Find where the given text appears and provide that cell's center as (x, y) coordinate. 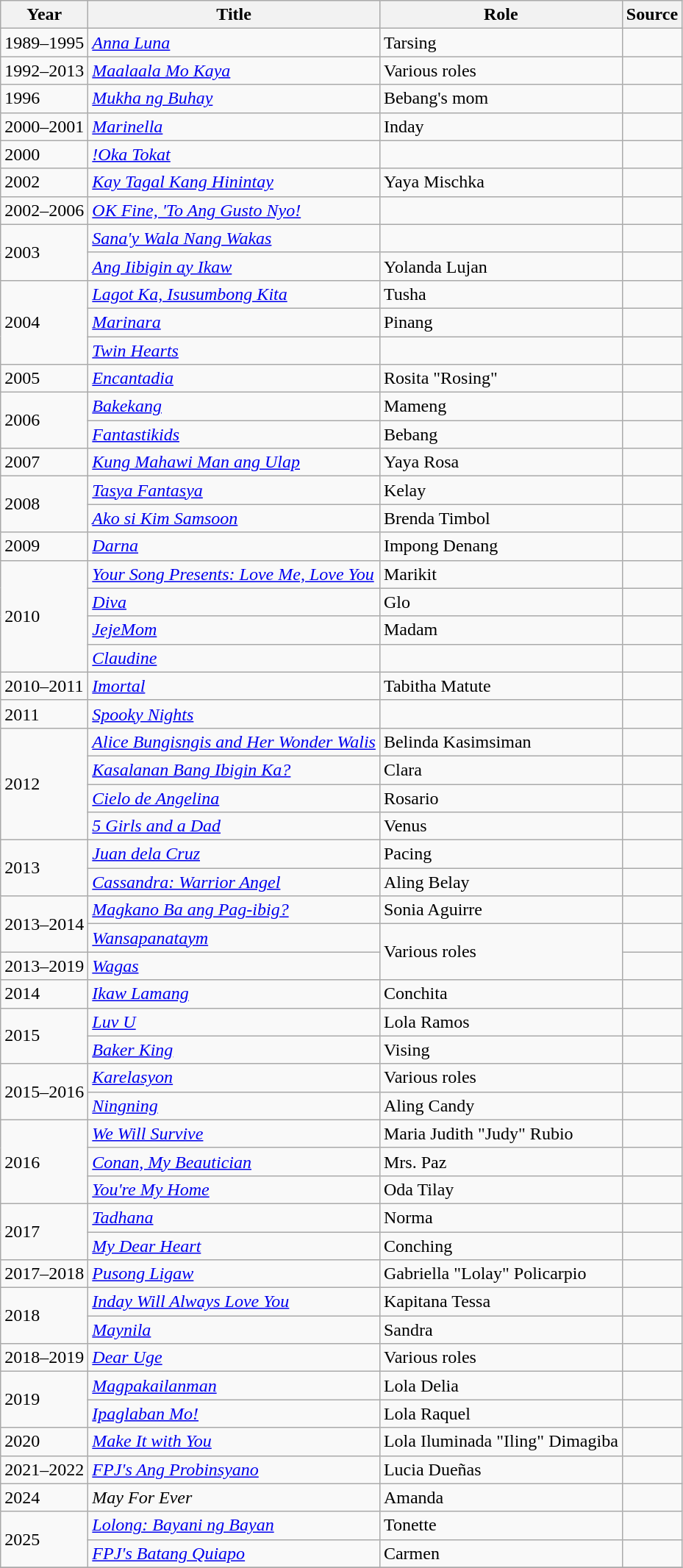
2002–2006 (44, 210)
Oda Tilay (501, 1189)
Lola Ramos (501, 1022)
FPJ's Ang Probinsyano (234, 1469)
Mrs. Paz (501, 1161)
1996 (44, 99)
We Will Survive (234, 1134)
Marinella (234, 126)
2004 (44, 322)
Darna (234, 546)
2017–2018 (44, 1274)
Conchita (501, 994)
Kapitana Tessa (501, 1302)
Imortal (234, 686)
Karelasyon (234, 1078)
2000 (44, 154)
Tadhana (234, 1217)
Lucia Dueñas (501, 1469)
Twin Hearts (234, 351)
Lola Iluminada "Iling" Dimagiba (501, 1442)
Title (234, 15)
Kelay (501, 490)
Pusong Ligaw (234, 1274)
Diva (234, 602)
2009 (44, 546)
2003 (44, 252)
Maria Judith "Judy" Rubio (501, 1134)
Marinara (234, 322)
2000–2001 (44, 126)
2011 (44, 714)
2008 (44, 504)
Kasalanan Bang Ibigin Ka? (234, 770)
Luv U (234, 1022)
Bebang's mom (501, 99)
2007 (44, 462)
Source (651, 15)
Fantastikids (234, 434)
Alice Bungisngis and Her Wonder Walis (234, 742)
Ang Iibigin ay Ikaw (234, 266)
2019 (44, 1400)
2025 (44, 1539)
Carmen (501, 1553)
Spooky Nights (234, 714)
2005 (44, 379)
Year (44, 15)
Wagas (234, 966)
Tarsing (501, 43)
Sana'y Wala Nang Wakas (234, 238)
Ningning (234, 1106)
Your Song Presents: Love Me, Love You (234, 574)
2018 (44, 1316)
Tasya Fantasya (234, 490)
Lagot Ka, Isusumbong Kita (234, 294)
Rosario (501, 798)
Bakekang (234, 407)
FPJ's Batang Quiapo (234, 1553)
Amanda (501, 1497)
2015–2016 (44, 1092)
Encantadia (234, 379)
Magpakailanman (234, 1386)
2012 (44, 784)
Kay Tagal Kang Hinintay (234, 182)
Role (501, 15)
Tusha (501, 294)
!Oka Tokat (234, 154)
Wansapanataym (234, 938)
Ikaw Lamang (234, 994)
Sandra (501, 1330)
Cielo de Angelina (234, 798)
Maynila (234, 1330)
Clara (501, 770)
Baker King (234, 1050)
Vising (501, 1050)
You're My Home (234, 1189)
Tabitha Matute (501, 686)
Lola Delia (501, 1386)
Yaya Mischka (501, 182)
2018–2019 (44, 1358)
Cassandra: Warrior Angel (234, 882)
Lola Raquel (501, 1414)
Aling Candy (501, 1106)
Madam (501, 630)
Make It with You (234, 1442)
Yaya Rosa (501, 462)
Pinang (501, 322)
Inday (501, 126)
2014 (44, 994)
5 Girls and a Dad (234, 826)
1989–1995 (44, 43)
Sonia Aguirre (501, 910)
Conching (501, 1246)
Brenda Timbol (501, 518)
1992–2013 (44, 71)
Venus (501, 826)
Impong Denang (501, 546)
Magkano Ba ang Pag-ibig? (234, 910)
Ako si Kim Samsoon (234, 518)
JejeMom (234, 630)
Mameng (501, 407)
Inday Will Always Love You (234, 1302)
May For Ever (234, 1497)
Mukha ng Buhay (234, 99)
Ipaglaban Mo! (234, 1414)
Claudine (234, 658)
Anna Luna (234, 43)
Lolong: Bayani ng Bayan (234, 1525)
Norma (501, 1217)
Marikit (501, 574)
2013–2019 (44, 966)
2013 (44, 868)
2013–2014 (44, 924)
2021–2022 (44, 1469)
2010 (44, 616)
Maalaala Mo Kaya (234, 71)
2015 (44, 1036)
Gabriella "Lolay" Policarpio (501, 1274)
2006 (44, 420)
2020 (44, 1442)
Aling Belay (501, 882)
Tonette (501, 1525)
2017 (44, 1231)
2010–2011 (44, 686)
2016 (44, 1161)
Belinda Kasimsiman (501, 742)
My Dear Heart (234, 1246)
Glo (501, 602)
Yolanda Lujan (501, 266)
Kung Mahawi Man ang Ulap (234, 462)
Conan, My Beautician (234, 1161)
Dear Uge (234, 1358)
Juan dela Cruz (234, 854)
2024 (44, 1497)
OK Fine, 'To Ang Gusto Nyo! (234, 210)
2002 (44, 182)
Bebang (501, 434)
Pacing (501, 854)
Rosita "Rosing" (501, 379)
